Determine the (X, Y) coordinate at the center of the cell enclosing the given text.  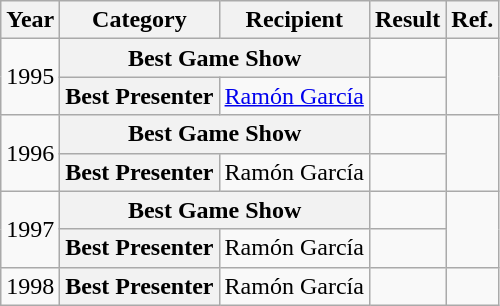
Category (140, 20)
Ref. (472, 20)
1998 (30, 286)
1995 (30, 77)
Recipient (294, 20)
Year (30, 20)
Result (407, 20)
1996 (30, 153)
1997 (30, 229)
